Pinpoint the cell where the given text exists, returning its [x, y] midpoint coordinate. 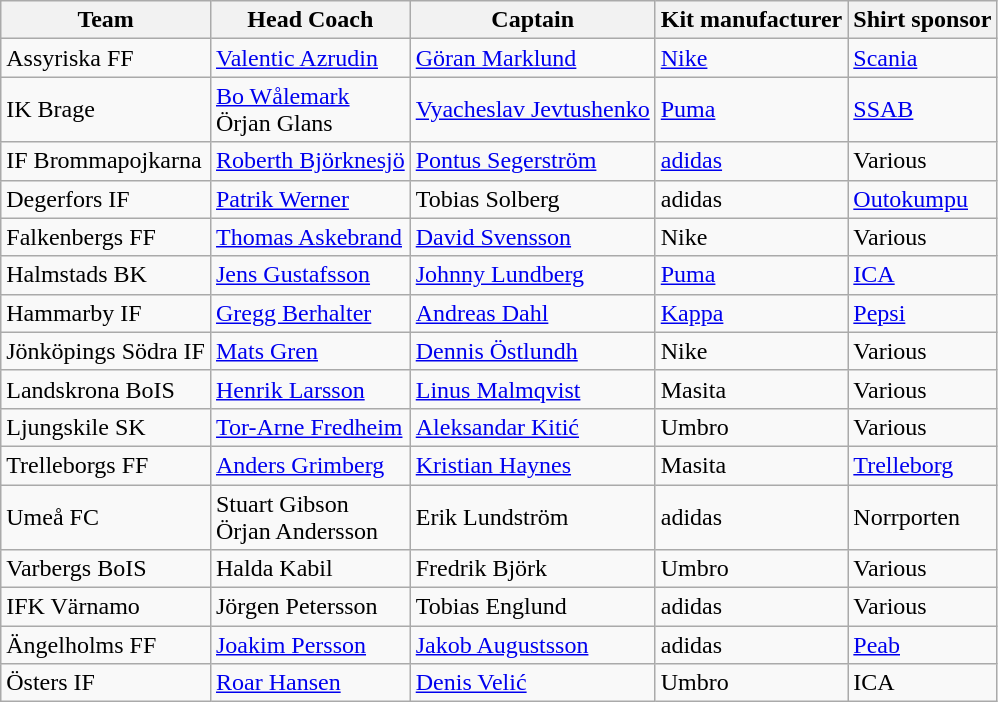
Outokumpu [922, 199]
Halda Kabil [310, 569]
Degerfors IF [106, 199]
Jörgen Petersson [310, 607]
Roar Hansen [310, 683]
Trelleborgs FF [106, 465]
Joakim Persson [310, 645]
Jens Gustafsson [310, 275]
Trelleborg [922, 465]
Vyacheslav Jevtushenko [532, 110]
Denis Velić [532, 683]
Hammarby IF [106, 313]
Peab [922, 645]
Patrik Werner [310, 199]
Östers IF [106, 683]
Aleksandar Kitić [532, 427]
Thomas Askebrand [310, 237]
Jönköpings Södra IF [106, 351]
Pepsi [922, 313]
Landskrona BoIS [106, 389]
David Svensson [532, 237]
Bo Wålemark Örjan Glans [310, 110]
Erik Lundström [532, 516]
Falkenbergs FF [106, 237]
Pontus Segerström [532, 161]
IK Brage [106, 110]
Halmstads BK [106, 275]
Henrik Larsson [310, 389]
Ängelholms FF [106, 645]
Kristian Haynes [532, 465]
Umeå FC [106, 516]
Ljungskile SK [106, 427]
IF Brommapojkarna [106, 161]
Roberth Björknesjö [310, 161]
Valentic Azrudin [310, 58]
Linus Malmqvist [532, 389]
Captain [532, 20]
Tor-Arne Fredheim [310, 427]
Tobias Englund [532, 607]
Mats Gren [310, 351]
IFK Värnamo [106, 607]
Stuart Gibson Örjan Andersson [310, 516]
Head Coach [310, 20]
Scania [922, 58]
Johnny Lundberg [532, 275]
Jakob Augustsson [532, 645]
Norrporten [922, 516]
SSAB [922, 110]
Team [106, 20]
Shirt sponsor [922, 20]
Andreas Dahl [532, 313]
Dennis Östlundh [532, 351]
Göran Marklund [532, 58]
Tobias Solberg [532, 199]
Anders Grimberg [310, 465]
Gregg Berhalter [310, 313]
Kit manufacturer [752, 20]
Varbergs BoIS [106, 569]
Assyriska FF [106, 58]
Kappa [752, 313]
Fredrik Björk [532, 569]
